For the text-containing cell, return its midpoint in [X, Y] coordinate format. 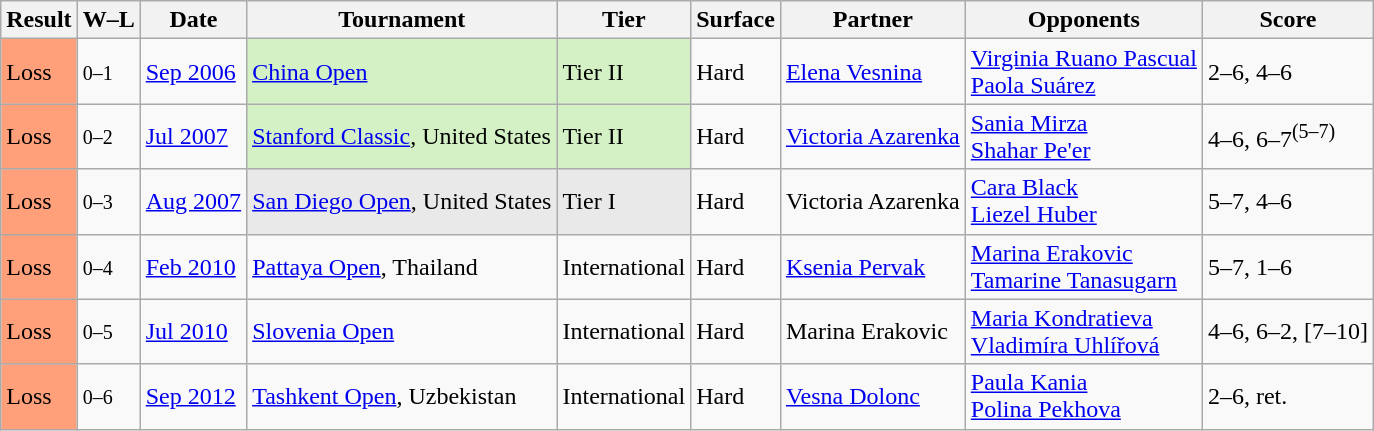
Tashkent Open, Uzbekistan [402, 396]
Marina Erakovic [872, 332]
5–7, 4–6 [1288, 202]
0–3 [108, 202]
San Diego Open, United States [402, 202]
Opponents [1084, 20]
Tier I [624, 202]
Jul 2007 [193, 136]
Cara Black Liezel Huber [1084, 202]
China Open [402, 72]
0–1 [108, 72]
0–5 [108, 332]
0–4 [108, 266]
Tier [624, 20]
0–2 [108, 136]
Virginia Ruano Pascual Paola Suárez [1084, 72]
Sep 2012 [193, 396]
Vesna Dolonc [872, 396]
Result [39, 20]
2–6, 4–6 [1288, 72]
2–6, ret. [1288, 396]
4–6, 6–7(5–7) [1288, 136]
Marina Erakovic Tamarine Tanasugarn [1084, 266]
Surface [736, 20]
4–6, 6–2, [7–10] [1288, 332]
Ksenia Pervak [872, 266]
Partner [872, 20]
Slovenia Open [402, 332]
Sania Mirza Shahar Pe'er [1084, 136]
Pattaya Open, Thailand [402, 266]
Maria Kondratieva Vladimíra Uhlířová [1084, 332]
Feb 2010 [193, 266]
Paula Kania Polina Pekhova [1084, 396]
W–L [108, 20]
Date [193, 20]
Score [1288, 20]
5–7, 1–6 [1288, 266]
Tournament [402, 20]
Stanford Classic, United States [402, 136]
Elena Vesnina [872, 72]
Jul 2010 [193, 332]
Aug 2007 [193, 202]
Sep 2006 [193, 72]
0–6 [108, 396]
